Capture the cell that displays the provided text and extract its [X, Y] central coordinate. 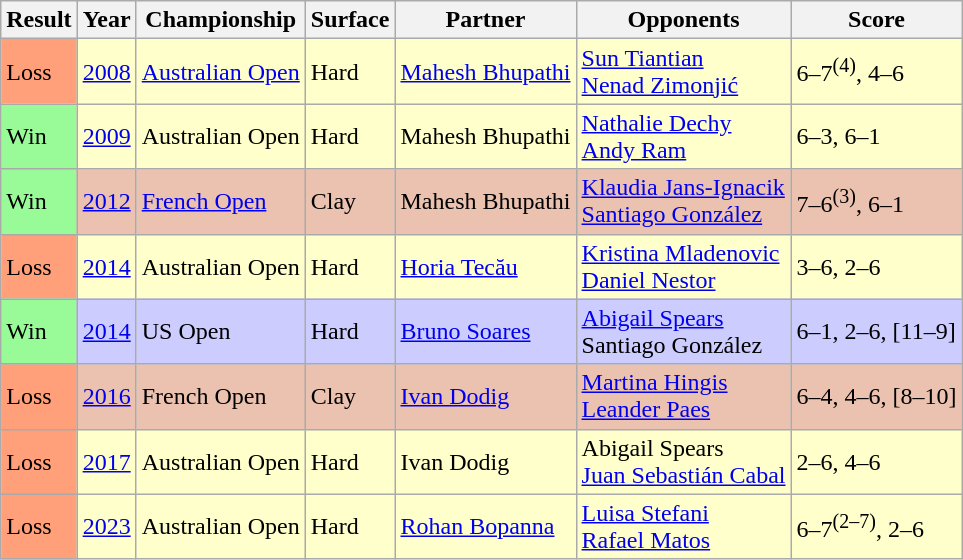
Year [106, 20]
6–7(4), 4–6 [876, 72]
Rohan Bopanna [486, 526]
Partner [486, 20]
Klaudia Jans-Ignacik Santiago González [684, 202]
Surface [350, 20]
Kristina Mladenovic Daniel Nestor [684, 266]
Sun Tiantian Nenad Zimonjić [684, 72]
7–6(3), 6–1 [876, 202]
Result [39, 20]
2017 [106, 462]
2016 [106, 396]
2008 [106, 72]
2009 [106, 136]
6–4, 4–6, [8–10] [876, 396]
Nathalie Dechy Andy Ram [684, 136]
2–6, 4–6 [876, 462]
2023 [106, 526]
Martina Hingis Leander Paes [684, 396]
Score [876, 20]
6–1, 2–6, [11–9] [876, 332]
2012 [106, 202]
3–6, 2–6 [876, 266]
Horia Tecău [486, 266]
6–3, 6–1 [876, 136]
Opponents [684, 20]
Bruno Soares [486, 332]
Abigail Spears Santiago González [684, 332]
Abigail Spears Juan Sebastián Cabal [684, 462]
Championship [220, 20]
6–7(2–7), 2–6 [876, 526]
Luisa Stefani Rafael Matos [684, 526]
US Open [220, 332]
